Output the [X, Y] coordinate of the center of the cell containing the given text.  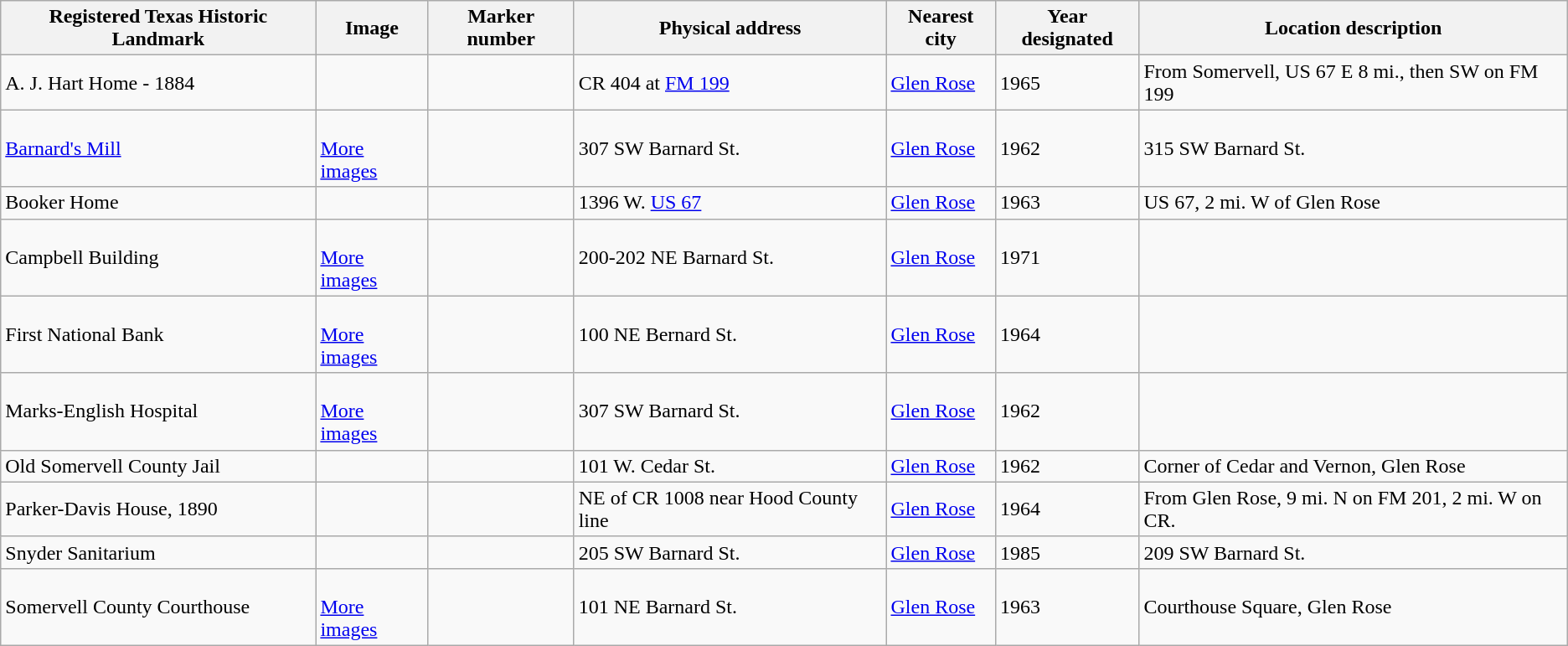
Marks-English Hospital [158, 411]
Nearest city [941, 28]
Somervell County Courthouse [158, 607]
Corner of Cedar and Vernon, Glen Rose [1354, 466]
209 SW Barnard St. [1354, 552]
200-202 NE Barnard St. [730, 257]
101 NE Barnard St. [730, 607]
205 SW Barnard St. [730, 552]
Physical address [730, 28]
Marker number [501, 28]
Registered Texas Historic Landmark [158, 28]
1985 [1067, 552]
From Somervell, US 67 E 8 mi., then SW on FM 199 [1354, 82]
Image [372, 28]
100 NE Bernard St. [730, 334]
From Glen Rose, 9 mi. N on FM 201, 2 mi. W on CR. [1354, 509]
1396 W. US 67 [730, 203]
315 SW Barnard St. [1354, 148]
Snyder Sanitarium [158, 552]
Campbell Building [158, 257]
Courthouse Square, Glen Rose [1354, 607]
Barnard's Mill [158, 148]
First National Bank [158, 334]
Old Somervell County Jail [158, 466]
Location description [1354, 28]
1971 [1067, 257]
CR 404 at FM 199 [730, 82]
1965 [1067, 82]
Parker-Davis House, 1890 [158, 509]
Booker Home [158, 203]
Year designated [1067, 28]
NE of CR 1008 near Hood County line [730, 509]
A. J. Hart Home - 1884 [158, 82]
US 67, 2 mi. W of Glen Rose [1354, 203]
101 W. Cedar St. [730, 466]
